Provide the (X, Y) coordinate of the cell's center where the given text is located.  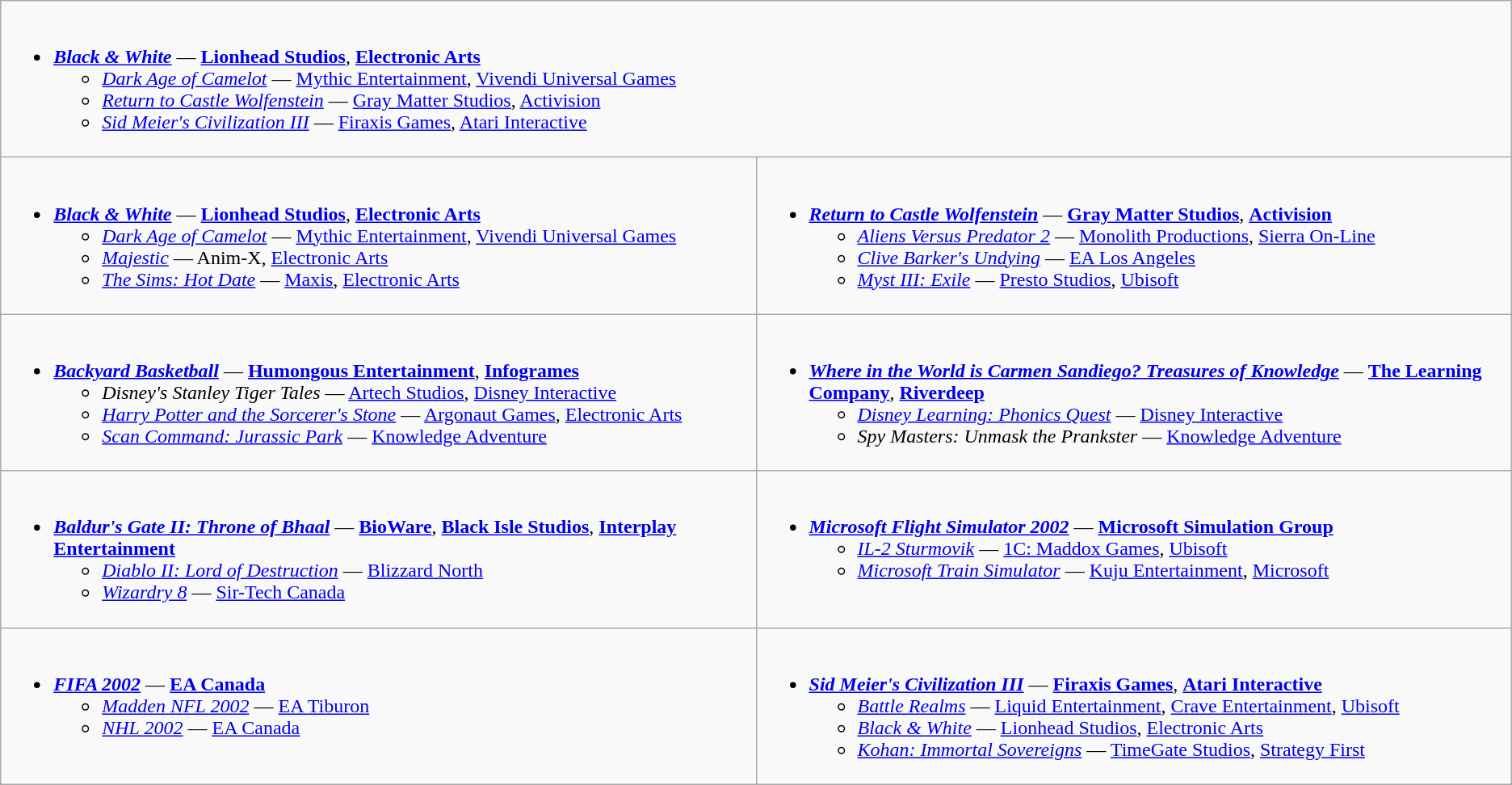
FIFA 2002 — EA CanadaMadden NFL 2002 — EA TiburonNHL 2002 — EA Canada (378, 706)
